Identify which cell holds the provided text, then report its (X, Y) central coordinate. 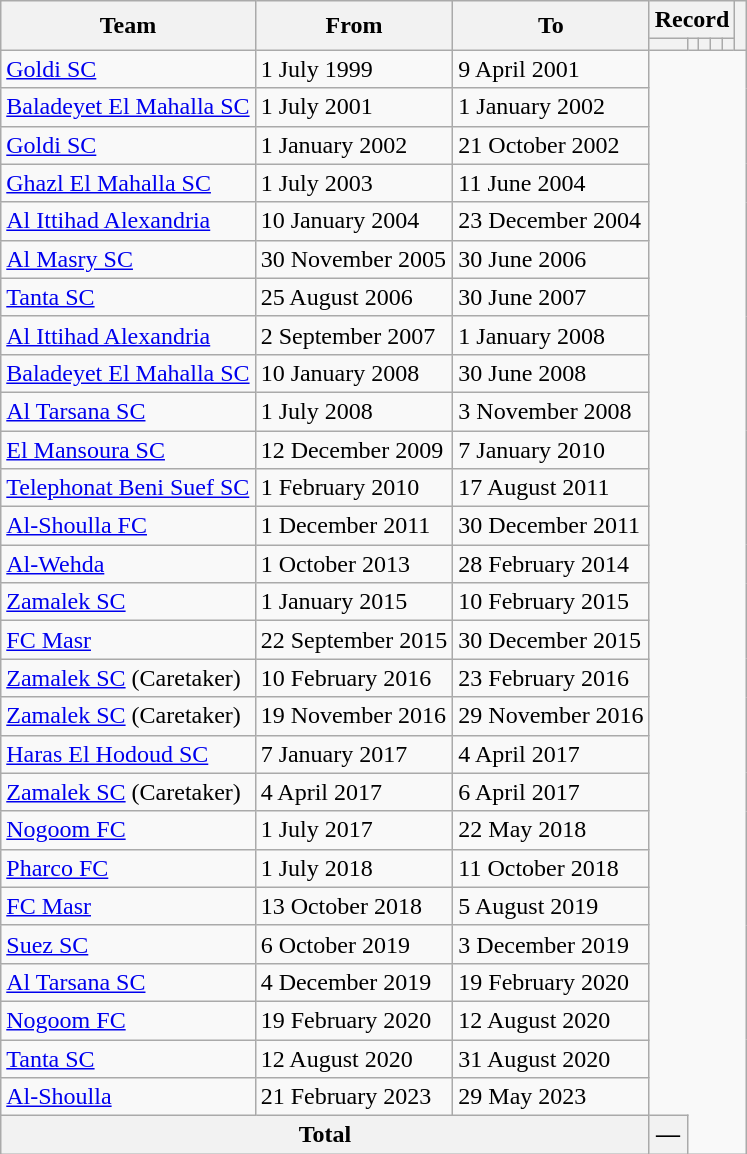
29 May 2023 (551, 1097)
1 October 2013 (354, 564)
1 January 2015 (354, 602)
1 December 2011 (354, 526)
1 July 2017 (354, 830)
1 July 2003 (354, 183)
21 February 2023 (354, 1097)
25 August 2006 (354, 297)
11 June 2004 (551, 183)
30 December 2015 (551, 640)
1 July 1999 (354, 69)
Al-Shoulla FC (128, 526)
Al-Shoulla (128, 1097)
22 September 2015 (354, 640)
Record (692, 20)
3 November 2008 (551, 411)
30 June 2006 (551, 259)
7 January 2010 (551, 449)
10 January 2008 (354, 373)
5 August 2019 (551, 906)
To (551, 26)
17 August 2011 (551, 488)
From (354, 26)
23 December 2004 (551, 221)
31 August 2020 (551, 1059)
30 November 2005 (354, 259)
10 February 2015 (551, 602)
10 January 2004 (354, 221)
28 February 2014 (551, 564)
Haras El Hodoud SC (128, 754)
10 February 2016 (354, 678)
21 October 2002 (551, 145)
Team (128, 26)
19 November 2016 (354, 716)
Al-Wehda (128, 564)
1 July 2018 (354, 868)
1 February 2010 (354, 488)
1 July 2008 (354, 411)
Al Masry SC (128, 259)
6 October 2019 (354, 944)
22 May 2018 (551, 830)
Telephonat Beni Suef SC (128, 488)
11 October 2018 (551, 868)
9 April 2001 (551, 69)
7 January 2017 (354, 754)
Ghazl El Mahalla SC (128, 183)
6 April 2017 (551, 792)
Zamalek SC (128, 602)
1 January 2008 (551, 335)
4 December 2019 (354, 982)
30 December 2011 (551, 526)
Total (325, 1135)
23 February 2016 (551, 678)
El Mansoura SC (128, 449)
Suez SC (128, 944)
13 October 2018 (354, 906)
Pharco FC (128, 868)
2 September 2007 (354, 335)
12 December 2009 (354, 449)
30 June 2007 (551, 297)
3 December 2019 (551, 944)
— (668, 1135)
30 June 2008 (551, 373)
29 November 2016 (551, 716)
1 July 2001 (354, 107)
